Detect which cell encompasses the target text, then output its (x, y) center coordinate. 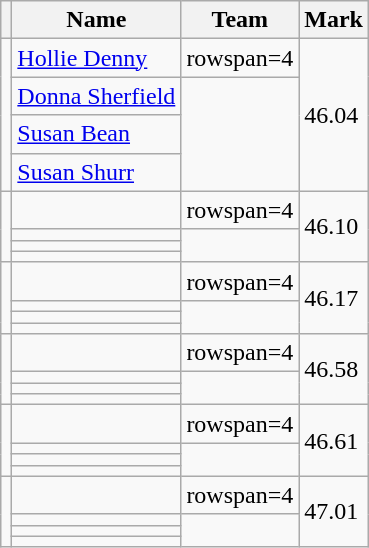
Name (96, 20)
Mark (334, 20)
46.58 (334, 370)
47.01 (334, 512)
46.04 (334, 115)
Donna Sherfield (96, 96)
46.61 (334, 440)
Team (240, 20)
Susan Shurr (96, 172)
Hollie Denny (96, 58)
46.10 (334, 226)
Susan Bean (96, 134)
46.17 (334, 298)
